Identify which cell holds the provided text, then report its (x, y) central coordinate. 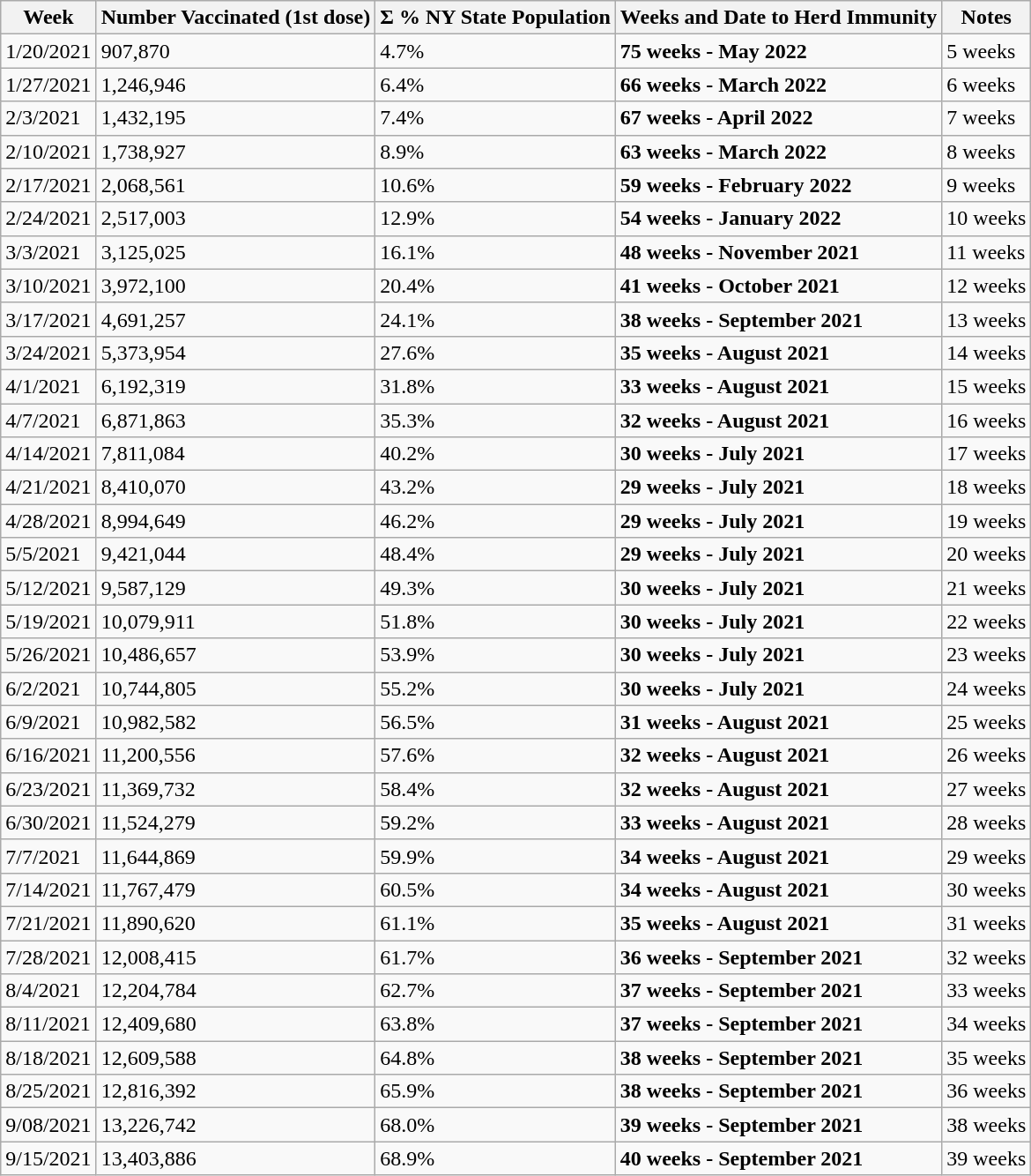
21 weeks (987, 588)
63 weeks - March 2022 (778, 152)
40 weeks - September 2021 (778, 1158)
31 weeks (987, 923)
3/3/2021 (48, 252)
12,204,784 (236, 991)
13 weeks (987, 319)
5,373,954 (236, 353)
4/28/2021 (48, 521)
10,744,805 (236, 688)
27.6% (495, 353)
12 weeks (987, 286)
7/14/2021 (48, 889)
Weeks and Date to Herd Immunity (778, 18)
63.8% (495, 1024)
31 weeks - August 2021 (778, 722)
33 weeks (987, 991)
6 weeks (987, 85)
34 weeks (987, 1024)
8/4/2021 (48, 991)
4,691,257 (236, 319)
35 weeks (987, 1058)
3,125,025 (236, 252)
10 weeks (987, 219)
8 weeks (987, 152)
26 weeks (987, 755)
38 weeks (987, 1125)
9/08/2021 (48, 1125)
22 weeks (987, 621)
5/12/2021 (48, 588)
54 weeks - January 2022 (778, 219)
5 weeks (987, 51)
35.3% (495, 421)
6/9/2021 (48, 722)
56.5% (495, 722)
6/30/2021 (48, 822)
6/16/2021 (48, 755)
48 weeks - November 2021 (778, 252)
28 weeks (987, 822)
13,403,886 (236, 1158)
57.6% (495, 755)
64.8% (495, 1058)
8/25/2021 (48, 1091)
3/17/2021 (48, 319)
30 weeks (987, 889)
39 weeks - September 2021 (778, 1125)
10,982,582 (236, 722)
20.4% (495, 286)
24.1% (495, 319)
8.9% (495, 152)
1/27/2021 (48, 85)
8,994,649 (236, 521)
6.4% (495, 85)
39 weeks (987, 1158)
23 weeks (987, 655)
1/20/2021 (48, 51)
7/21/2021 (48, 923)
Σ % NY State Population (495, 18)
32 weeks (987, 956)
62.7% (495, 991)
7/28/2021 (48, 956)
10,079,911 (236, 621)
1,432,195 (236, 118)
907,870 (236, 51)
40.2% (495, 454)
9,421,044 (236, 555)
48.4% (495, 555)
25 weeks (987, 722)
3/24/2021 (48, 353)
4.7% (495, 51)
15 weeks (987, 386)
36 weeks - September 2021 (778, 956)
13,226,742 (236, 1125)
43.2% (495, 488)
75 weeks - May 2022 (778, 51)
6,871,863 (236, 421)
59.9% (495, 856)
2/17/2021 (48, 185)
19 weeks (987, 521)
61.1% (495, 923)
5/26/2021 (48, 655)
9/15/2021 (48, 1158)
6/2/2021 (48, 688)
5/19/2021 (48, 621)
2/24/2021 (48, 219)
16.1% (495, 252)
60.5% (495, 889)
20 weeks (987, 555)
46.2% (495, 521)
65.9% (495, 1091)
66 weeks - March 2022 (778, 85)
2/10/2021 (48, 152)
3,972,100 (236, 286)
41 weeks - October 2021 (778, 286)
12,008,415 (236, 956)
8/11/2021 (48, 1024)
1,246,946 (236, 85)
67 weeks - April 2022 (778, 118)
12,816,392 (236, 1091)
8,410,070 (236, 488)
31.8% (495, 386)
2/3/2021 (48, 118)
Notes (987, 18)
9,587,129 (236, 588)
68.9% (495, 1158)
59.2% (495, 822)
14 weeks (987, 353)
24 weeks (987, 688)
55.2% (495, 688)
3/10/2021 (48, 286)
Number Vaccinated (1st dose) (236, 18)
12.9% (495, 219)
12,609,588 (236, 1058)
18 weeks (987, 488)
9 weeks (987, 185)
49.3% (495, 588)
6/23/2021 (48, 789)
2,517,003 (236, 219)
7 weeks (987, 118)
29 weeks (987, 856)
Week (48, 18)
27 weeks (987, 789)
51.8% (495, 621)
4/14/2021 (48, 454)
4/1/2021 (48, 386)
16 weeks (987, 421)
5/5/2021 (48, 555)
4/21/2021 (48, 488)
12,409,680 (236, 1024)
11 weeks (987, 252)
11,200,556 (236, 755)
58.4% (495, 789)
17 weeks (987, 454)
68.0% (495, 1125)
11,369,732 (236, 789)
11,890,620 (236, 923)
7,811,084 (236, 454)
6,192,319 (236, 386)
1,738,927 (236, 152)
7/7/2021 (48, 856)
7.4% (495, 118)
10.6% (495, 185)
11,524,279 (236, 822)
11,644,869 (236, 856)
53.9% (495, 655)
2,068,561 (236, 185)
4/7/2021 (48, 421)
61.7% (495, 956)
8/18/2021 (48, 1058)
11,767,479 (236, 889)
59 weeks - February 2022 (778, 185)
10,486,657 (236, 655)
36 weeks (987, 1091)
